Capture the cell that displays the provided text and extract its (x, y) central coordinate. 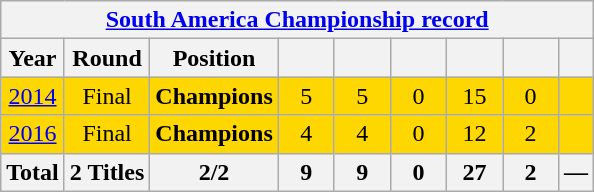
15 (474, 96)
2 Titles (107, 172)
— (576, 172)
Total (33, 172)
2014 (33, 96)
2016 (33, 134)
12 (474, 134)
2/2 (214, 172)
Position (214, 58)
27 (474, 172)
Year (33, 58)
Round (107, 58)
South America Championship record (298, 20)
